For the text-containing cell, return its midpoint in (x, y) coordinate format. 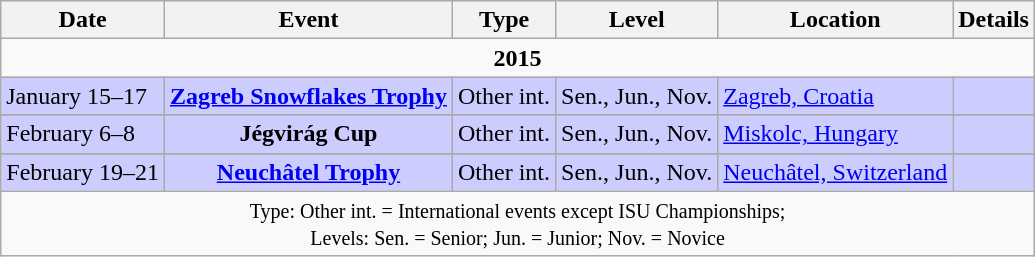
Location (836, 20)
February 19–21 (83, 172)
Neuchâtel Trophy (308, 172)
Neuchâtel, Switzerland (836, 172)
Miskolc, Hungary (836, 134)
Details (994, 20)
Level (637, 20)
Event (308, 20)
Type (504, 20)
Jégvirág Cup (308, 134)
Type: Other int. = International events except ISU Championships; Levels: Sen. = Senior; Jun. = Junior; Nov. = Novice (518, 224)
January 15–17 (83, 96)
2015 (518, 58)
Date (83, 20)
February 6–8 (83, 134)
Zagreb, Croatia (836, 96)
Zagreb Snowflakes Trophy (308, 96)
